Return the (x, y) coordinate for the center point of the cell that contains the specified text.  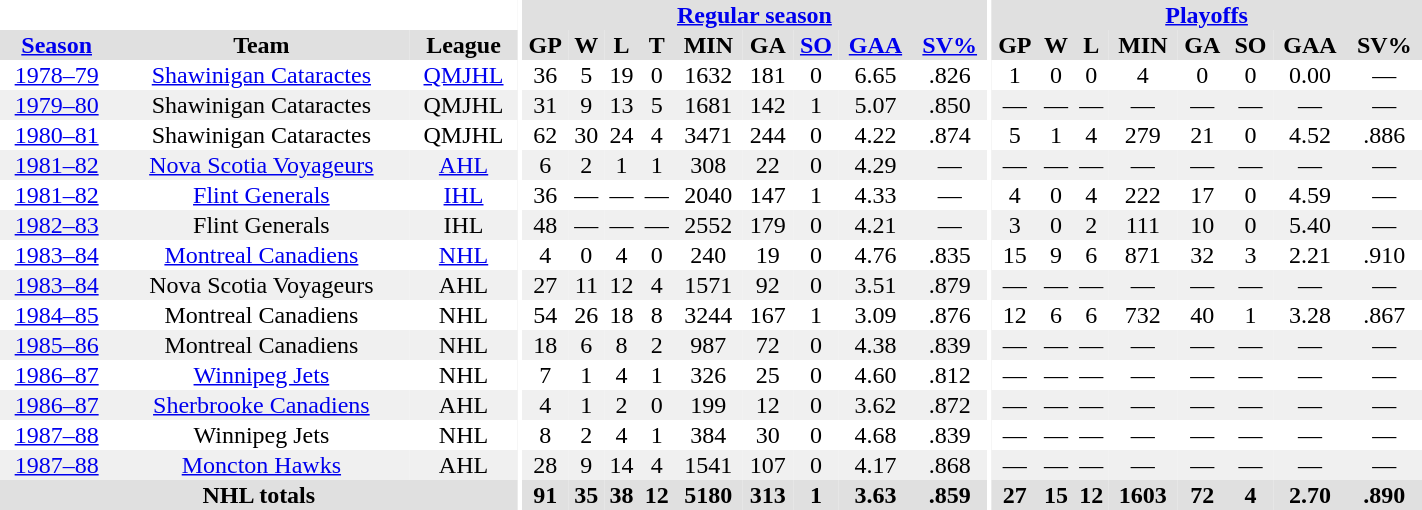
1681 (708, 105)
308 (708, 165)
6.65 (876, 75)
1541 (708, 465)
1980–81 (56, 135)
.859 (950, 495)
10 (1202, 225)
3.63 (876, 495)
1982–83 (56, 225)
.910 (1384, 255)
.874 (950, 135)
313 (768, 495)
4.38 (876, 345)
1632 (708, 75)
.867 (1384, 315)
107 (768, 465)
35 (586, 495)
62 (544, 135)
240 (708, 255)
Playoffs (1206, 15)
28 (544, 465)
.890 (1384, 495)
Season (56, 45)
147 (768, 195)
0.00 (1310, 75)
384 (708, 435)
179 (768, 225)
3.51 (876, 285)
4.60 (876, 375)
1571 (708, 285)
38 (622, 495)
22 (768, 165)
Team (261, 45)
.835 (950, 255)
279 (1143, 135)
54 (544, 315)
4.52 (1310, 135)
5.40 (1310, 225)
13 (622, 105)
2552 (708, 225)
326 (708, 375)
25 (768, 375)
17 (1202, 195)
199 (708, 405)
.826 (950, 75)
987 (708, 345)
21 (1202, 135)
48 (544, 225)
Moncton Hawks (261, 465)
4.21 (876, 225)
92 (768, 285)
7 (544, 375)
League (463, 45)
4.68 (876, 435)
1979–80 (56, 105)
14 (622, 465)
4.29 (876, 165)
111 (1143, 225)
.812 (950, 375)
871 (1143, 255)
1978–79 (56, 75)
.868 (950, 465)
31 (544, 105)
4.59 (1310, 195)
732 (1143, 315)
1984–85 (56, 315)
3471 (708, 135)
.876 (950, 315)
2.21 (1310, 255)
Sherbrooke Canadiens (261, 405)
4.33 (876, 195)
2040 (708, 195)
.850 (950, 105)
.872 (950, 405)
32 (1202, 255)
3.28 (1310, 315)
4.76 (876, 255)
.879 (950, 285)
5.07 (876, 105)
91 (544, 495)
T (656, 45)
244 (768, 135)
4.17 (876, 465)
1603 (1143, 495)
181 (768, 75)
.886 (1384, 135)
2.70 (1310, 495)
Regular season (754, 15)
40 (1202, 315)
3.62 (876, 405)
24 (622, 135)
167 (768, 315)
1985–86 (56, 345)
142 (768, 105)
4.22 (876, 135)
NHL totals (259, 495)
3244 (708, 315)
3.09 (876, 315)
11 (586, 285)
26 (586, 315)
5180 (708, 495)
222 (1143, 195)
